Capture the cell that displays the provided text and extract its (X, Y) central coordinate. 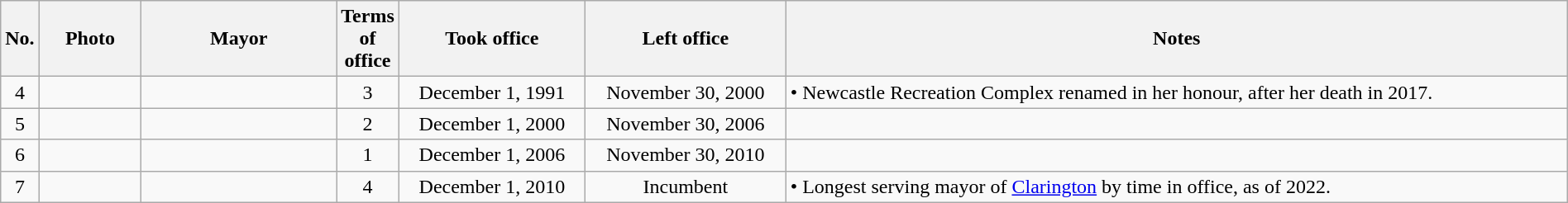
7 (20, 186)
Took office (491, 39)
Left office (685, 39)
November 30, 2000 (685, 92)
• Newcastle Recreation Complex renamed in her honour, after her death in 2017. (1176, 92)
5 (20, 124)
2 (368, 124)
Mayor (239, 39)
November 30, 2010 (685, 155)
Incumbent (685, 186)
Terms of office (368, 39)
Notes (1176, 39)
3 (368, 92)
6 (20, 155)
No. (20, 39)
December 1, 2010 (491, 186)
December 1, 2000 (491, 124)
December 1, 2006 (491, 155)
November 30, 2006 (685, 124)
Photo (90, 39)
December 1, 1991 (491, 92)
• Longest serving mayor of Clarington by time in office, as of 2022. (1176, 186)
1 (368, 155)
